For the text-containing cell, return its midpoint in [x, y] coordinate format. 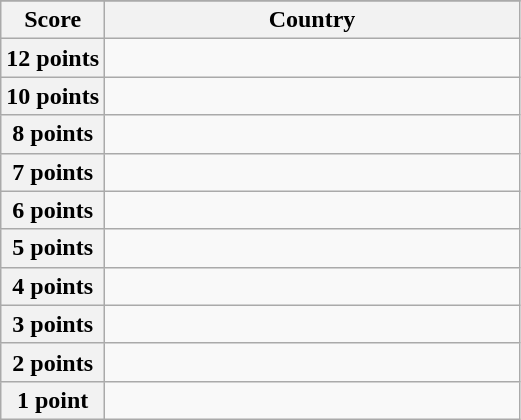
Score [53, 20]
1 point [53, 400]
4 points [53, 286]
6 points [53, 210]
3 points [53, 324]
10 points [53, 96]
8 points [53, 134]
7 points [53, 172]
Country [312, 20]
5 points [53, 248]
2 points [53, 362]
12 points [53, 58]
